Capture the cell that displays the provided text and extract its [X, Y] central coordinate. 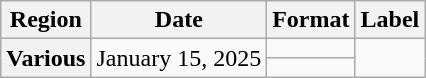
Various [46, 58]
Label [390, 20]
Format [311, 20]
Region [46, 20]
January 15, 2025 [179, 58]
Date [179, 20]
